Output the (x, y) coordinate of the center of the cell containing the given text.  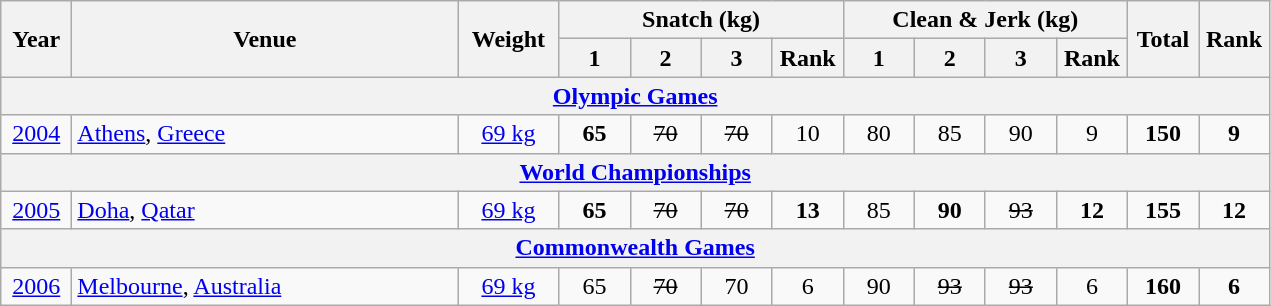
Clean & Jerk (kg) (985, 20)
2005 (36, 210)
2004 (36, 134)
Olympic Games (636, 96)
Athens, Greece (265, 134)
Total (1162, 39)
150 (1162, 134)
Commonwealth Games (636, 248)
Weight (508, 39)
Doha, Qatar (265, 210)
Venue (265, 39)
80 (878, 134)
160 (1162, 286)
Year (36, 39)
2006 (36, 286)
Snatch (kg) (701, 20)
Melbourne, Australia (265, 286)
10 (808, 134)
155 (1162, 210)
World Championships (636, 172)
13 (808, 210)
